Determine the (x, y) coordinate at the center of the cell enclosing the given text.  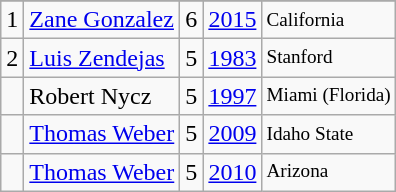
Robert Nycz (102, 96)
1 (12, 20)
Luis Zendejas (102, 58)
Stanford (328, 58)
Idaho State (328, 134)
2015 (232, 20)
6 (192, 20)
1997 (232, 96)
2009 (232, 134)
California (328, 20)
Miami (Florida) (328, 96)
Arizona (328, 172)
Zane Gonzalez (102, 20)
2010 (232, 172)
2 (12, 58)
1983 (232, 58)
